Detect which cell encompasses the target text, then output its (X, Y) center coordinate. 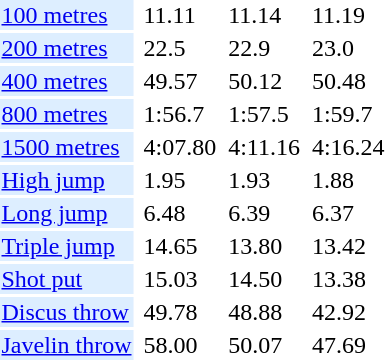
100 metres (66, 15)
High jump (66, 180)
800 metres (66, 114)
11.11 (180, 15)
6.39 (264, 213)
50.07 (264, 345)
1.93 (264, 180)
50.12 (264, 81)
400 metres (66, 81)
Discus throw (66, 312)
11.14 (264, 15)
48.88 (264, 312)
22.5 (180, 48)
49.78 (180, 312)
14.65 (180, 246)
Shot put (66, 279)
1:57.5 (264, 114)
1.95 (180, 180)
14.50 (264, 279)
4:07.80 (180, 147)
Javelin throw (66, 345)
6.48 (180, 213)
58.00 (180, 345)
15.03 (180, 279)
4:11.16 (264, 147)
Triple jump (66, 246)
22.9 (264, 48)
Long jump (66, 213)
1500 metres (66, 147)
200 metres (66, 48)
49.57 (180, 81)
13.80 (264, 246)
1:56.7 (180, 114)
